Extract the (x, y) coordinate from the center of the cell holding the provided text.  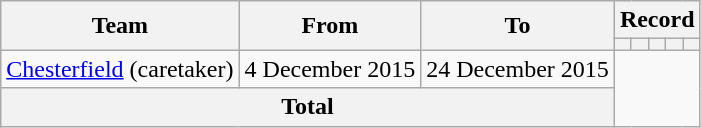
Record (657, 20)
Team (120, 26)
Chesterfield (caretaker) (120, 69)
From (330, 26)
24 December 2015 (518, 69)
Total (308, 107)
4 December 2015 (330, 69)
To (518, 26)
